Identify which cell holds the provided text, then report its (x, y) central coordinate. 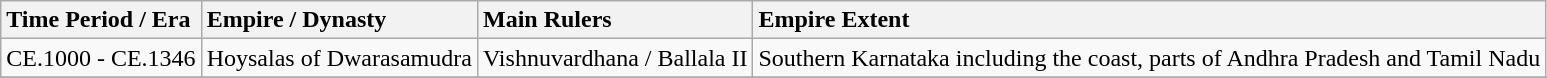
Hoysalas of Dwarasamudra (339, 58)
Vishnuvardhana / Ballala II (615, 58)
Southern Karnataka including the coast, parts of Andhra Pradesh and Tamil Nadu (1150, 58)
CE.1000 - CE.1346 (101, 58)
Main Rulers (615, 20)
Time Period / Era (101, 20)
Empire Extent (1150, 20)
Empire / Dynasty (339, 20)
